Extract the (X, Y) coordinate from the center of the cell holding the provided text.  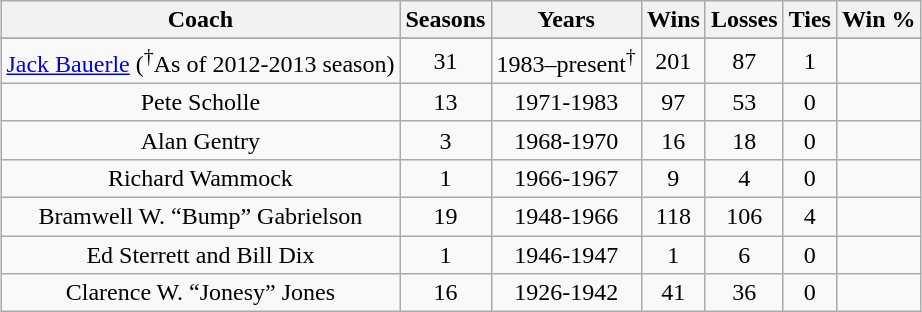
Ed Sterrett and Bill Dix (200, 255)
13 (446, 102)
53 (744, 102)
6 (744, 255)
Alan Gentry (200, 140)
97 (673, 102)
Years (566, 20)
1966-1967 (566, 178)
Ties (810, 20)
106 (744, 217)
1948-1966 (566, 217)
Losses (744, 20)
Wins (673, 20)
Richard Wammock (200, 178)
31 (446, 62)
Win % (878, 20)
Jack Bauerle (†As of 2012-2013 season) (200, 62)
201 (673, 62)
87 (744, 62)
1983–present† (566, 62)
18 (744, 140)
1946-1947 (566, 255)
1968-1970 (566, 140)
1926-1942 (566, 293)
Coach (200, 20)
36 (744, 293)
1971-1983 (566, 102)
3 (446, 140)
9 (673, 178)
Seasons (446, 20)
118 (673, 217)
19 (446, 217)
41 (673, 293)
Pete Scholle (200, 102)
Bramwell W. “Bump” Gabrielson (200, 217)
Clarence W. “Jonesy” Jones (200, 293)
